Output the (x, y) coordinate of the center of the cell containing the given text.  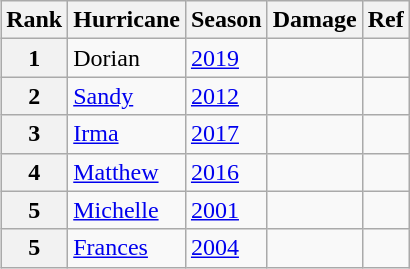
4 (34, 172)
Season (226, 20)
2004 (226, 248)
Dorian (127, 58)
Matthew (127, 172)
2019 (226, 58)
Irma (127, 134)
Damage (314, 20)
2012 (226, 96)
2017 (226, 134)
2 (34, 96)
Rank (34, 20)
2001 (226, 210)
3 (34, 134)
Hurricane (127, 20)
2016 (226, 172)
Sandy (127, 96)
1 (34, 58)
Frances (127, 248)
Ref (386, 20)
Michelle (127, 210)
